Capture the cell that displays the provided text and extract its [X, Y] central coordinate. 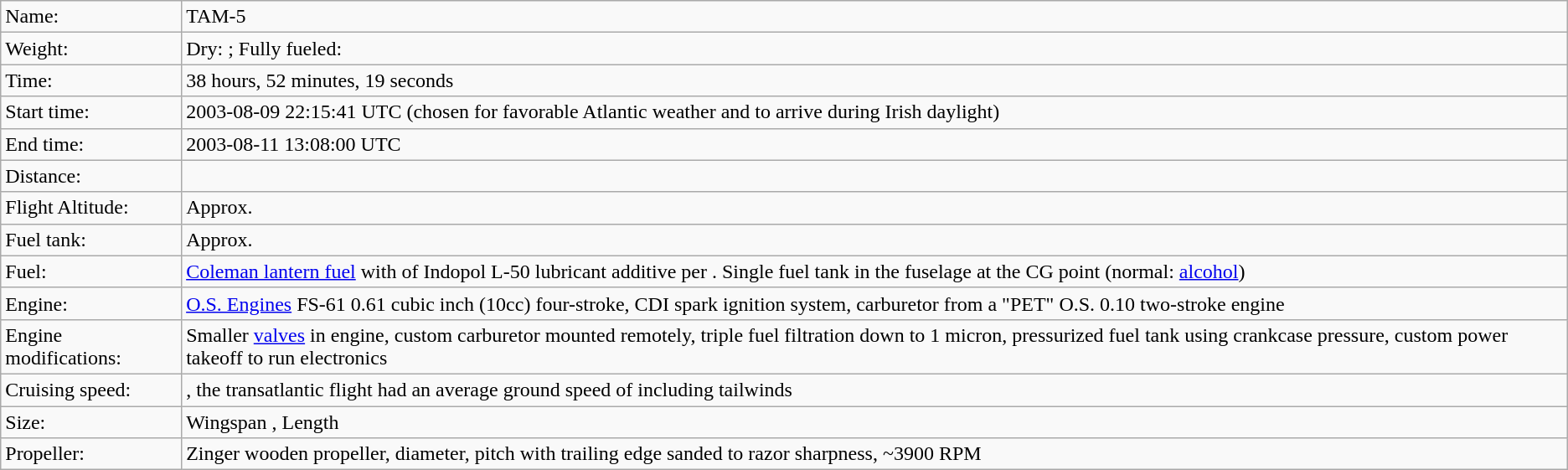
Time: [91, 80]
Size: [91, 421]
2003-08-11 13:08:00 UTC [874, 144]
TAM-5 [874, 17]
38 hours, 52 minutes, 19 seconds [874, 80]
Wingspan , Length [874, 421]
, the transatlantic flight had an average ground speed of including tailwinds [874, 390]
Engine modifications: [91, 347]
Fuel: [91, 271]
Weight: [91, 49]
Fuel tank: [91, 240]
Zinger wooden propeller, diameter, pitch with trailing edge sanded to razor sharpness, ~3900 RPM [874, 454]
Start time: [91, 112]
2003-08-09 22:15:41 UTC (chosen for favorable Atlantic weather and to arrive during Irish daylight) [874, 112]
Coleman lantern fuel with of Indopol L-50 lubricant additive per . Single fuel tank in the fuselage at the CG point (normal: alcohol) [874, 271]
End time: [91, 144]
Dry: ; Fully fueled: [874, 49]
Engine: [91, 303]
O.S. Engines FS-61 0.61 cubic inch (10cc) four-stroke, CDI spark ignition system, carburetor from a "PET" O.S. 0.10 two-stroke engine [874, 303]
Cruising speed: [91, 390]
Name: [91, 17]
Propeller: [91, 454]
Flight Altitude: [91, 208]
Distance: [91, 176]
